From the cell containing the given text, extract its center point as [x, y] coordinate. 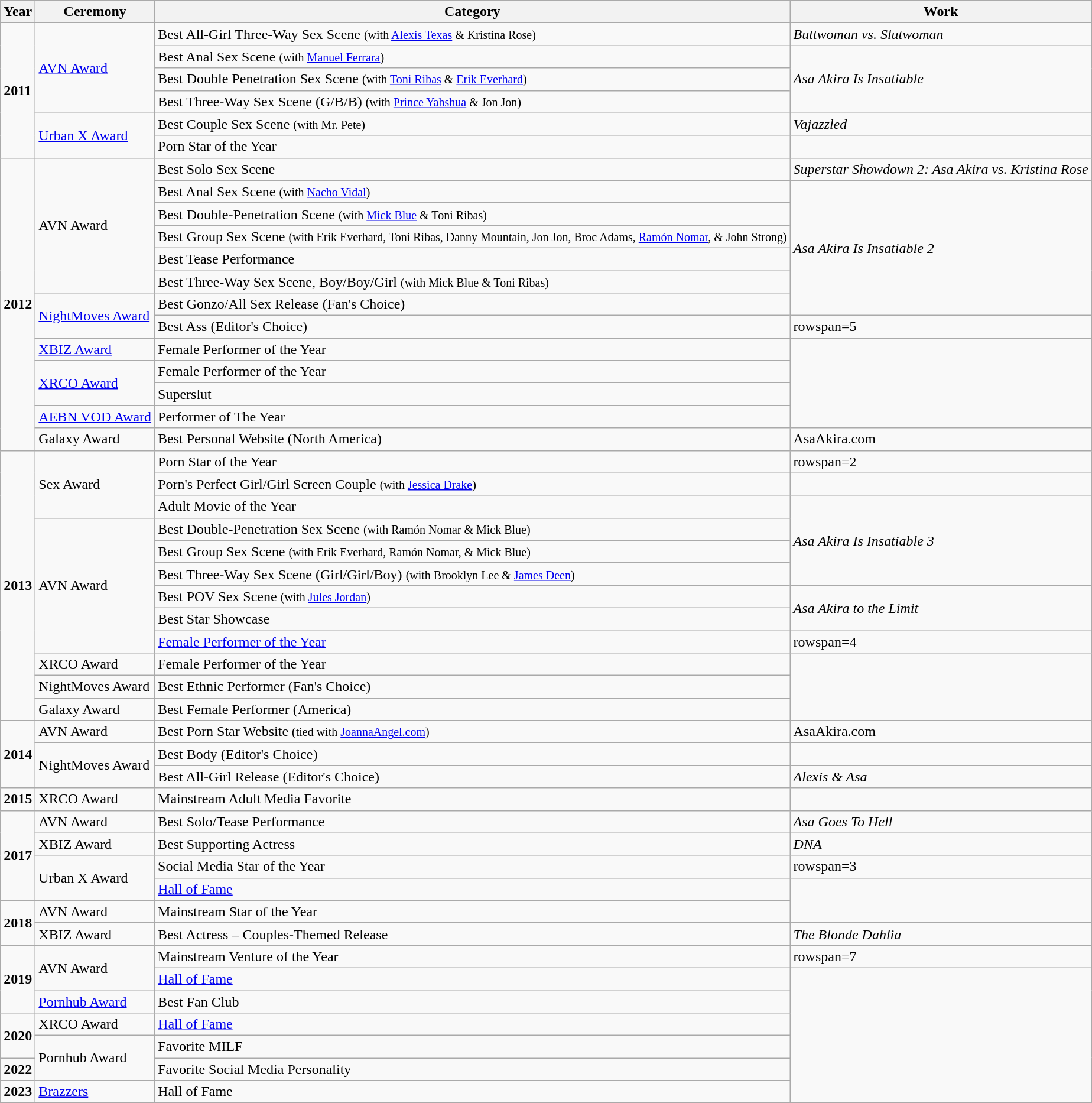
Best Double-Penetration Sex Scene (with Ramón Nomar & Mick Blue) [473, 529]
Best Anal Sex Scene (with Nacho Vidal) [473, 192]
2023 [18, 1092]
Mainstream Venture of the Year [473, 956]
2019 [18, 979]
2018 [18, 923]
Asa Akira Is Insatiable [941, 79]
Best Group Sex Scene (with Erik Everhard, Ramón Nomar, & Mick Blue) [473, 551]
Favorite Social Media Personality [473, 1069]
2017 [18, 855]
2015 [18, 799]
2014 [18, 754]
Best Double Penetration Sex Scene (with Toni Ribas & Erik Everhard) [473, 79]
rowspan=2 [941, 462]
Superstar Showdown 2: Asa Akira vs. Kristina Rose [941, 169]
2022 [18, 1069]
Best Ass (Editor's Choice) [473, 327]
Best Anal Sex Scene (with Manuel Ferrara) [473, 57]
Best Porn Star Website (tied with JoannaAngel.com) [473, 732]
Best Star Showcase [473, 619]
Mainstream Adult Media Favorite [473, 799]
Favorite MILF [473, 1047]
Superslut [473, 394]
Best Female Performer (America) [473, 709]
Buttwoman vs. Slutwoman [941, 34]
AEBN VOD Award [95, 417]
Asa Goes To Hell [941, 822]
Best Group Sex Scene (with Erik Everhard, Toni Ribas, Danny Mountain, Jon Jon, Broc Adams, Ramón Nomar, & John Strong) [473, 236]
Best Gonzo/All Sex Release (Fan's Choice) [473, 304]
2011 [18, 90]
2013 [18, 585]
Ceremony [95, 12]
Social Media Star of the Year [473, 867]
rowspan=7 [941, 956]
Best Double-Penetration Scene (with Mick Blue & Toni Ribas) [473, 214]
Best Three-Way Sex Scene (G/B/B) (with Prince Yahshua & Jon Jon) [473, 102]
Best Actress – Couples-Themed Release [473, 934]
The Blonde Dahlia [941, 934]
rowspan=4 [941, 641]
Asa Akira Is Insatiable 3 [941, 540]
Year [18, 12]
Best All-Girl Three-Way Sex Scene (with Alexis Texas & Kristina Rose) [473, 34]
Mainstream Star of the Year [473, 911]
Asa Akira to the Limit [941, 608]
Best Three-Way Sex Scene (Girl/Girl/Boy) (with Brooklyn Lee & James Deen) [473, 574]
Adult Movie of the Year [473, 507]
Best Couple Sex Scene (with Mr. Pete) [473, 124]
Best All-Girl Release (Editor's Choice) [473, 777]
Best Supporting Actress [473, 844]
2020 [18, 1036]
Best Ethnic Performer (Fan's Choice) [473, 687]
Porn's Perfect Girl/Girl Screen Couple (with Jessica Drake) [473, 484]
Asa Akira Is Insatiable 2 [941, 248]
Brazzers [95, 1092]
Best Solo/Tease Performance [473, 822]
Work [941, 12]
Best Three-Way Sex Scene, Boy/Boy/Girl (with Mick Blue & Toni Ribas) [473, 282]
Best POV Sex Scene (with Jules Jordan) [473, 596]
Performer of The Year [473, 417]
rowspan=5 [941, 327]
DNA [941, 844]
Category [473, 12]
Sex Award [95, 484]
Best Fan Club [473, 1002]
Best Tease Performance [473, 259]
Best Solo Sex Scene [473, 169]
rowspan=3 [941, 867]
2012 [18, 304]
Best Body (Editor's Choice) [473, 754]
Alexis & Asa [941, 777]
Vajazzled [941, 124]
Best Personal Website (North America) [473, 439]
